For the text-containing cell, return its midpoint in (X, Y) coordinate format. 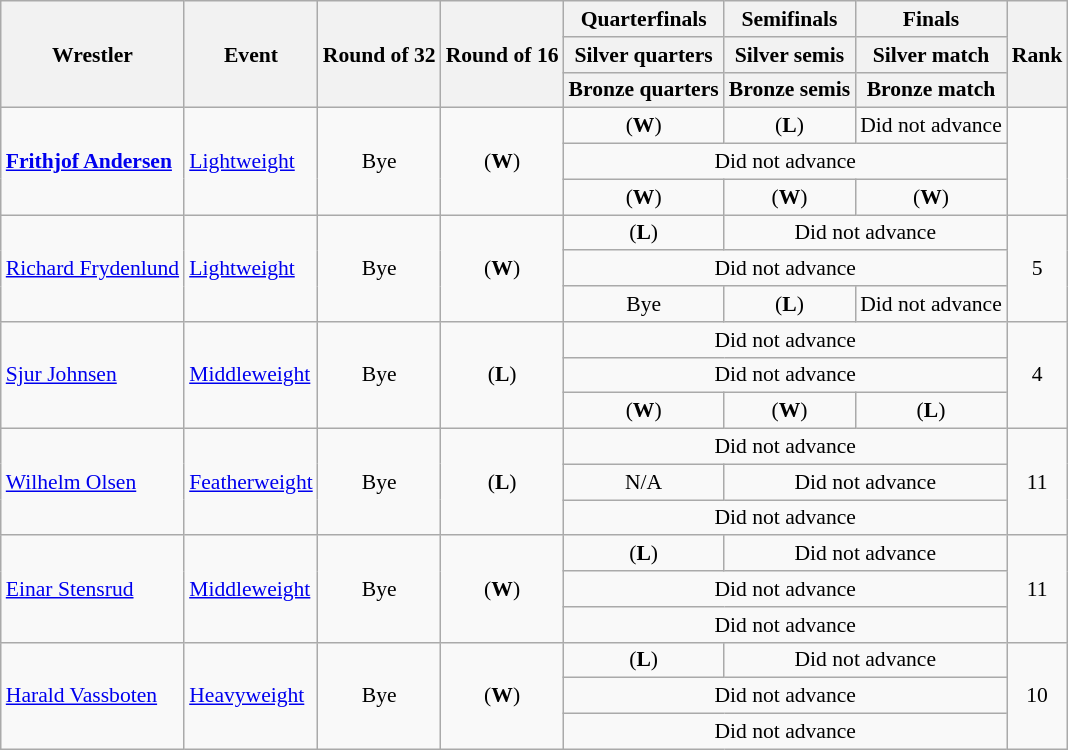
4 (1038, 376)
Rank (1038, 54)
Bronze match (931, 90)
Silver match (931, 55)
Wrestler (92, 54)
Sjur Johnsen (92, 376)
Quarterfinals (644, 19)
Semifinals (790, 19)
Finals (931, 19)
Richard Frydenlund (92, 268)
Bronze quarters (644, 90)
Frithjof Andersen (92, 162)
Harald Vassboten (92, 696)
Event (251, 54)
Heavyweight (251, 696)
Wilhelm Olsen (92, 482)
N/A (644, 482)
Round of 16 (502, 54)
Einar Stensrud (92, 590)
Silver semis (790, 55)
10 (1038, 696)
Featherweight (251, 482)
Round of 32 (380, 54)
5 (1038, 268)
Bronze semis (790, 90)
Silver quarters (644, 55)
